Pinpoint the cell where the given text exists, returning its (X, Y) midpoint coordinate. 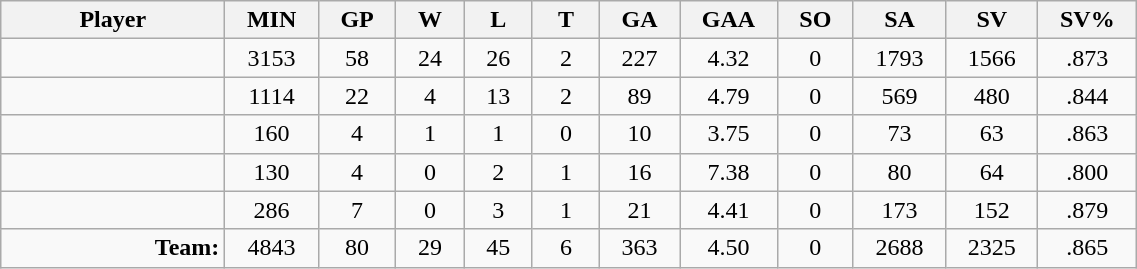
3.75 (729, 134)
.863 (1088, 134)
Team: (113, 248)
1566 (992, 58)
4843 (272, 248)
45 (498, 248)
160 (272, 134)
GAA (729, 20)
.800 (1088, 172)
SO (815, 20)
GA (640, 20)
4.50 (729, 248)
21 (640, 210)
SV (992, 20)
363 (640, 248)
3153 (272, 58)
89 (640, 96)
22 (357, 96)
3 (498, 210)
569 (899, 96)
L (498, 20)
63 (992, 134)
13 (498, 96)
16 (640, 172)
64 (992, 172)
GP (357, 20)
4.79 (729, 96)
173 (899, 210)
480 (992, 96)
1114 (272, 96)
130 (272, 172)
2325 (992, 248)
SV% (1088, 20)
7.38 (729, 172)
SA (899, 20)
T (566, 20)
.879 (1088, 210)
.865 (1088, 248)
73 (899, 134)
24 (430, 58)
MIN (272, 20)
.873 (1088, 58)
26 (498, 58)
.844 (1088, 96)
286 (272, 210)
29 (430, 248)
227 (640, 58)
1793 (899, 58)
58 (357, 58)
6 (566, 248)
Player (113, 20)
4.41 (729, 210)
4.32 (729, 58)
152 (992, 210)
10 (640, 134)
2688 (899, 248)
W (430, 20)
7 (357, 210)
